From the cell containing the given text, extract its center point as [x, y] coordinate. 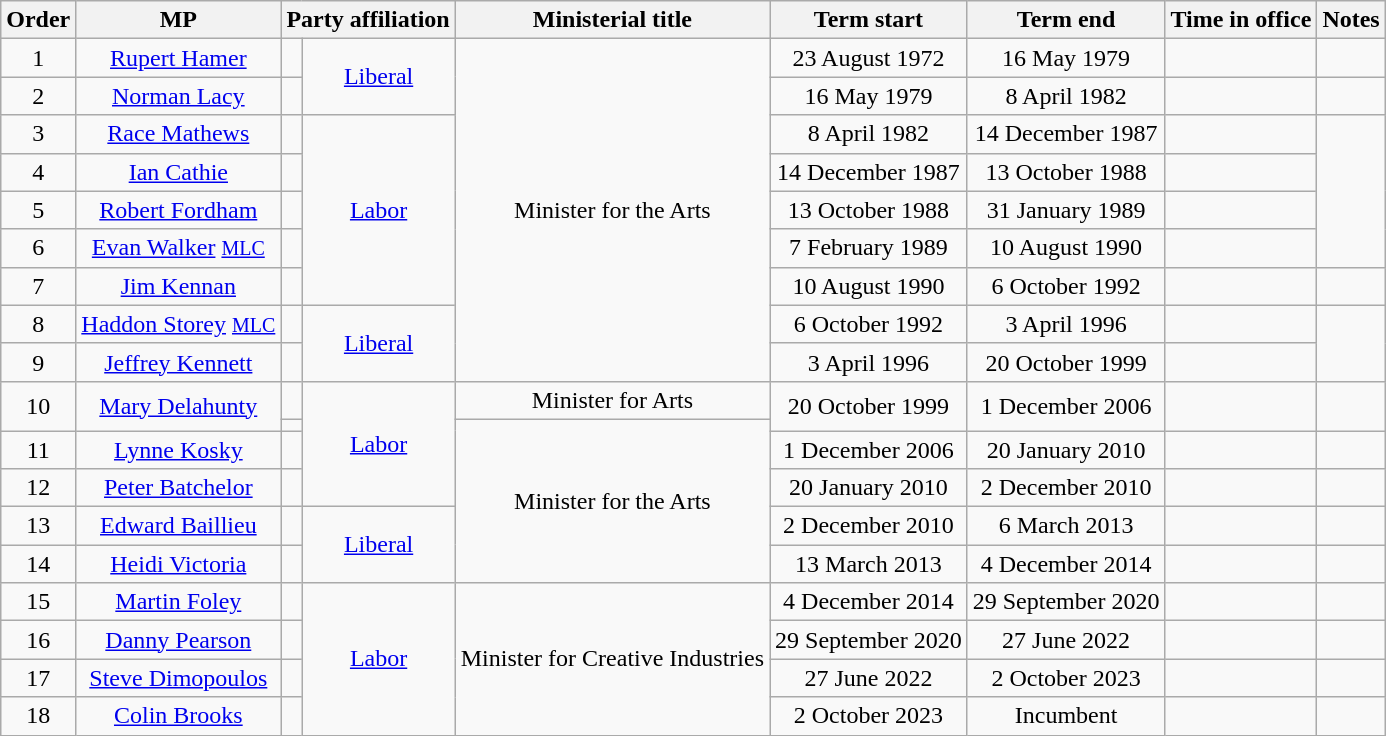
Rupert Hamer [178, 58]
Term end [1066, 20]
3 [38, 134]
18 [38, 716]
8 [38, 324]
Jim Kennan [178, 286]
Time in office [1241, 20]
10 [38, 406]
2 [38, 96]
Heidi Victoria [178, 564]
Edward Baillieu [178, 526]
7 February 1989 [869, 248]
13 [38, 526]
6 [38, 248]
Minister for Arts [612, 400]
9 [38, 362]
Evan Walker MLC [178, 248]
Steve Dimopoulos [178, 678]
Race Mathews [178, 134]
16 [38, 640]
15 [38, 602]
Ministerial title [612, 20]
Order [38, 20]
Norman Lacy [178, 96]
Martin Foley [178, 602]
Peter Batchelor [178, 488]
Danny Pearson [178, 640]
Ian Cathie [178, 172]
31 January 1989 [1066, 210]
Haddon Storey MLC [178, 324]
MP [178, 20]
5 [38, 210]
Minister for Creative Industries [612, 659]
1 [38, 58]
Notes [1351, 20]
11 [38, 449]
Mary Delahunty [178, 406]
6 March 2013 [1066, 526]
14 [38, 564]
Jeffrey Kennett [178, 362]
4 [38, 172]
Incumbent [1066, 716]
Term start [869, 20]
Party affiliation [368, 20]
Robert Fordham [178, 210]
Lynne Kosky [178, 449]
12 [38, 488]
Colin Brooks [178, 716]
17 [38, 678]
13 March 2013 [869, 564]
7 [38, 286]
23 August 1972 [869, 58]
